From the cell containing the given text, extract its center point as (X, Y) coordinate. 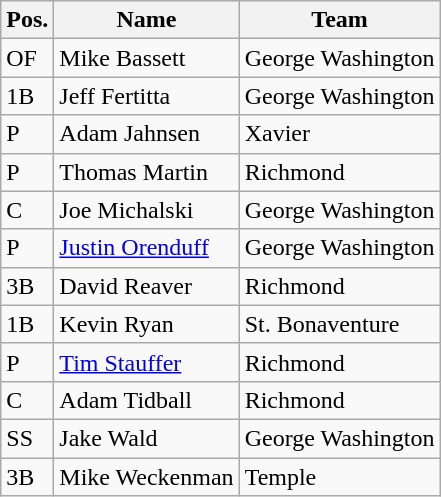
Mike Bassett (146, 58)
OF (28, 58)
Xavier (340, 134)
Jake Wald (146, 438)
Justin Orenduff (146, 248)
David Reaver (146, 286)
Adam Jahnsen (146, 134)
Pos. (28, 20)
Thomas Martin (146, 172)
Temple (340, 477)
Adam Tidball (146, 400)
Kevin Ryan (146, 324)
Mike Weckenman (146, 477)
Tim Stauffer (146, 362)
Joe Michalski (146, 210)
Jeff Fertitta (146, 96)
St. Bonaventure (340, 324)
SS (28, 438)
Name (146, 20)
Team (340, 20)
